Return the (x, y) coordinate for the center point of the cell that contains the specified text.  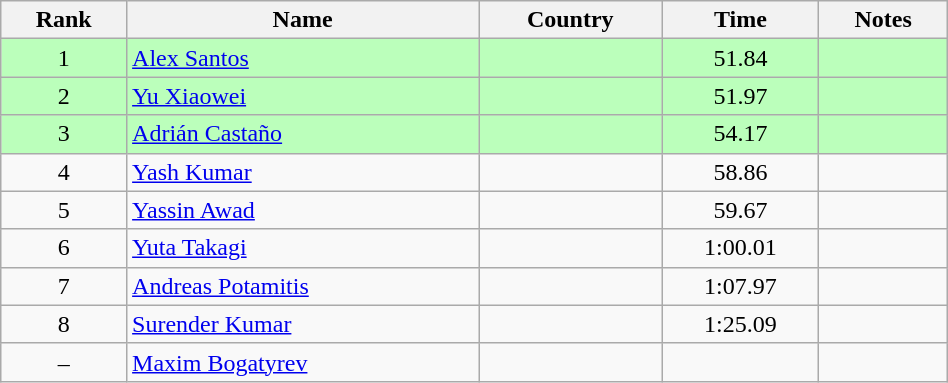
8 (64, 324)
1:25.09 (740, 324)
3 (64, 134)
Time (740, 20)
51.97 (740, 96)
5 (64, 210)
Yuta Takagi (303, 248)
2 (64, 96)
54.17 (740, 134)
– (64, 362)
1 (64, 58)
Adrián Castaño (303, 134)
6 (64, 248)
51.84 (740, 58)
58.86 (740, 172)
Country (570, 20)
Yu Xiaowei (303, 96)
Rank (64, 20)
Alex Santos (303, 58)
1:00.01 (740, 248)
59.67 (740, 210)
Yassin Awad (303, 210)
7 (64, 286)
Andreas Potamitis (303, 286)
Surender Kumar (303, 324)
Name (303, 20)
Yash Kumar (303, 172)
4 (64, 172)
Maxim Bogatyrev (303, 362)
1:07.97 (740, 286)
Notes (883, 20)
